For the text-containing cell, return its midpoint in [X, Y] coordinate format. 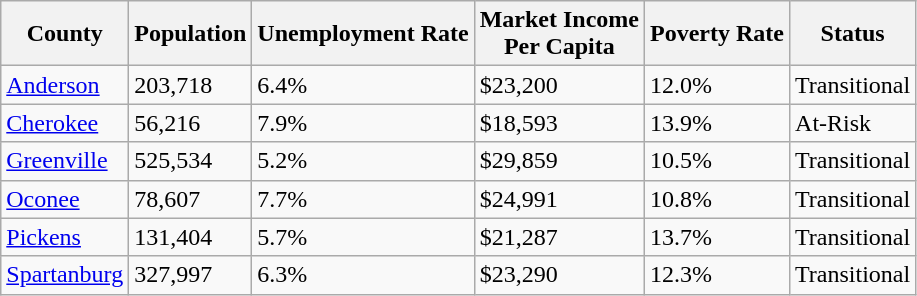
5.7% [363, 237]
56,216 [190, 123]
Poverty Rate [718, 34]
$23,200 [559, 85]
131,404 [190, 237]
$23,290 [559, 275]
At-Risk [853, 123]
Anderson [65, 85]
6.4% [363, 85]
10.8% [718, 199]
$21,287 [559, 237]
Population [190, 34]
5.2% [363, 161]
6.3% [363, 275]
12.3% [718, 275]
$29,859 [559, 161]
12.0% [718, 85]
525,534 [190, 161]
Unemployment Rate [363, 34]
$24,991 [559, 199]
Oconee [65, 199]
$18,593 [559, 123]
7.9% [363, 123]
Status [853, 34]
Market Income Per Capita [559, 34]
10.5% [718, 161]
327,997 [190, 275]
78,607 [190, 199]
13.9% [718, 123]
Spartanburg [65, 275]
7.7% [363, 199]
County [65, 34]
13.7% [718, 237]
Pickens [65, 237]
203,718 [190, 85]
Greenville [65, 161]
Cherokee [65, 123]
